Capture the cell that displays the provided text and extract its (x, y) central coordinate. 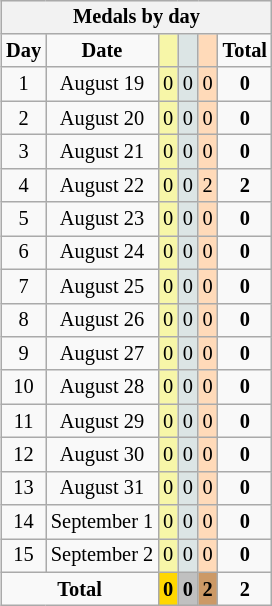
6 (24, 253)
Medals by day (136, 17)
August 24 (102, 253)
14 (24, 522)
4 (24, 185)
Date (102, 51)
August 31 (102, 488)
15 (24, 556)
12 (24, 455)
5 (24, 219)
August 26 (102, 320)
August 28 (102, 387)
August 21 (102, 152)
August 19 (102, 84)
August 30 (102, 455)
7 (24, 286)
September 2 (102, 556)
13 (24, 488)
August 23 (102, 219)
August 25 (102, 286)
1 (24, 84)
August 29 (102, 421)
August 22 (102, 185)
3 (24, 152)
11 (24, 421)
September 1 (102, 522)
10 (24, 387)
8 (24, 320)
9 (24, 354)
Day (24, 51)
August 20 (102, 118)
August 27 (102, 354)
